Provide the [X, Y] coordinate of the cell's center where the given text is located.  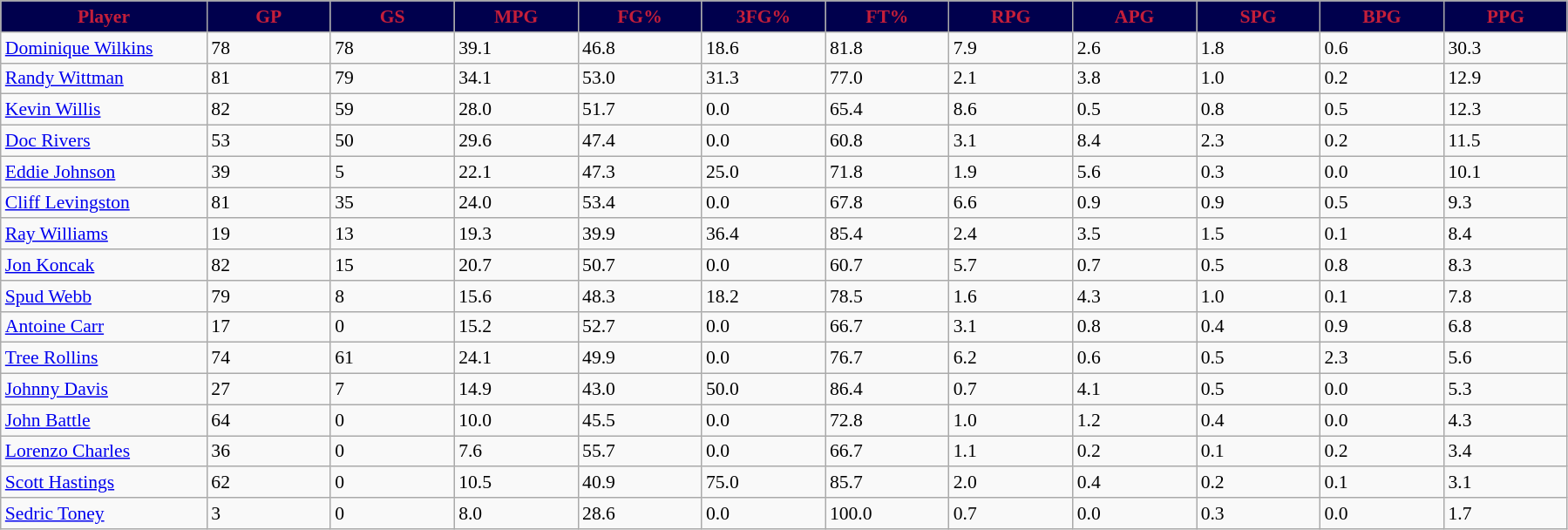
8.3 [1505, 265]
10.1 [1505, 172]
8 [392, 296]
8.6 [1011, 110]
14.9 [516, 390]
29.6 [516, 141]
51.7 [640, 110]
47.3 [640, 172]
13 [392, 234]
62 [268, 483]
1.8 [1259, 48]
MPG [516, 17]
15 [392, 265]
36.4 [764, 234]
3.8 [1135, 78]
39.9 [640, 234]
60.8 [887, 141]
39 [268, 172]
49.9 [640, 358]
53.4 [640, 203]
7.6 [516, 452]
9.3 [1505, 203]
50.0 [764, 390]
52.7 [640, 327]
28.0 [516, 110]
6.8 [1505, 327]
86.4 [887, 390]
28.6 [640, 513]
85.4 [887, 234]
18.6 [764, 48]
Johnny Davis [105, 390]
59 [392, 110]
1.5 [1259, 234]
12.9 [1505, 78]
FT% [887, 17]
1.7 [1505, 513]
22.1 [516, 172]
78.5 [887, 296]
40.9 [640, 483]
18.2 [764, 296]
Randy Wittman [105, 78]
Lorenzo Charles [105, 452]
100.0 [887, 513]
Sedric Toney [105, 513]
Antoine Carr [105, 327]
64 [268, 420]
19.3 [516, 234]
2.0 [1011, 483]
43.0 [640, 390]
75.0 [764, 483]
RPG [1011, 17]
77.0 [887, 78]
34.1 [516, 78]
1.6 [1011, 296]
46.8 [640, 48]
85.7 [887, 483]
19 [268, 234]
John Battle [105, 420]
7.8 [1505, 296]
APG [1135, 17]
BPG [1382, 17]
65.4 [887, 110]
72.8 [887, 420]
Scott Hastings [105, 483]
45.5 [640, 420]
76.7 [887, 358]
81.8 [887, 48]
55.7 [640, 452]
2.1 [1011, 78]
60.7 [887, 265]
50 [392, 141]
7 [392, 390]
5.3 [1505, 390]
Cliff Levingston [105, 203]
1.1 [1011, 452]
36 [268, 452]
Eddie Johnson [105, 172]
27 [268, 390]
10.0 [516, 420]
7.9 [1011, 48]
53.0 [640, 78]
Player [105, 17]
53 [268, 141]
50.7 [640, 265]
3.5 [1135, 234]
74 [268, 358]
25.0 [764, 172]
2.4 [1011, 234]
35 [392, 203]
48.3 [640, 296]
67.8 [887, 203]
4.1 [1135, 390]
FG% [640, 17]
Spud Webb [105, 296]
SPG [1259, 17]
71.8 [887, 172]
12.3 [1505, 110]
39.1 [516, 48]
8.0 [516, 513]
Doc Rivers [105, 141]
24.0 [516, 203]
6.2 [1011, 358]
11.5 [1505, 141]
61 [392, 358]
Ray Williams [105, 234]
3.4 [1505, 452]
15.2 [516, 327]
1.2 [1135, 420]
5 [392, 172]
20.7 [516, 265]
2.6 [1135, 48]
3FG% [764, 17]
15.6 [516, 296]
1.9 [1011, 172]
GS [392, 17]
PPG [1505, 17]
30.3 [1505, 48]
24.1 [516, 358]
Dominique Wilkins [105, 48]
17 [268, 327]
Kevin Willis [105, 110]
47.4 [640, 141]
10.5 [516, 483]
5.7 [1011, 265]
Jon Koncak [105, 265]
Tree Rollins [105, 358]
31.3 [764, 78]
3 [268, 513]
GP [268, 17]
6.6 [1011, 203]
